Identify which cell holds the provided text, then report its (x, y) central coordinate. 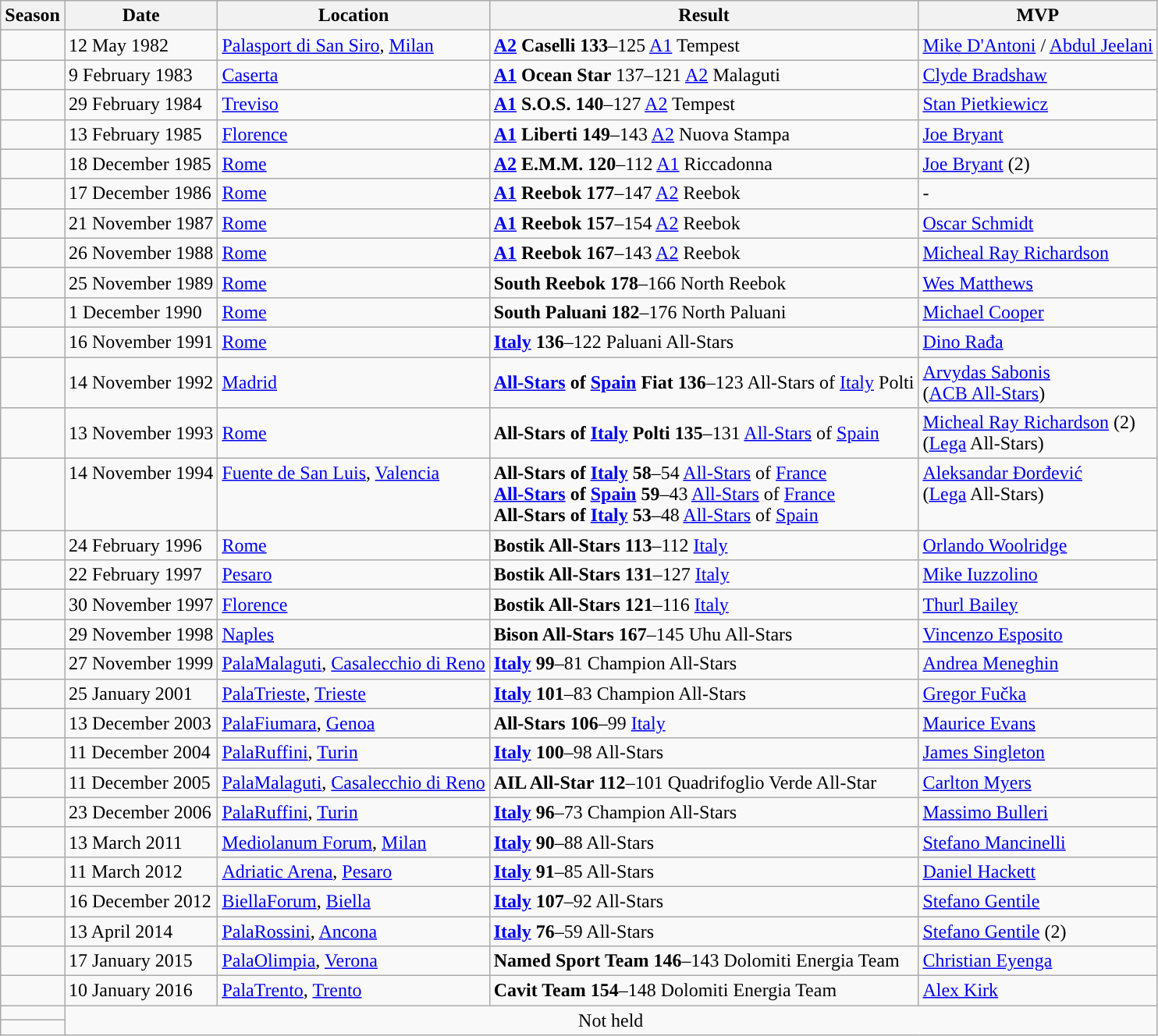
16 November 1991 (140, 342)
Naples (353, 634)
BiellaForum, Biella (353, 901)
Italy 76–59 All-Stars (704, 931)
All-Stars of Italy 58–54 All-Stars of France All-Stars of Spain 59–43 All-Stars of France All-Stars of Italy 53–48 All-Stars of Spain (704, 495)
Stefano Mancinelli (1038, 842)
Stan Pietkiewicz (1038, 105)
Carlton Myers (1038, 782)
13 April 2014 (140, 931)
27 November 1999 (140, 664)
Pesaro (353, 575)
25 January 2001 (140, 694)
Oscar Schmidt (1038, 223)
Andrea Meneghin (1038, 664)
PalaRossini, Ancona (353, 931)
18 December 1985 (140, 164)
Clyde Bradshaw (1038, 75)
17 January 2015 (140, 961)
29 February 1984 (140, 105)
A1 Reebok 177–147 A2 Reebok (704, 193)
Micheal Ray Richardson (2) (Lega All-Stars) (1038, 434)
Not held (610, 1020)
11 December 2005 (140, 782)
10 January 2016 (140, 991)
Italy 100–98 All-Stars (704, 753)
Palasport di San Siro, Milan (353, 45)
A1 Ocean Star 137–121 A2 Malaguti (704, 75)
25 November 1989 (140, 282)
Stefano Gentile (1038, 901)
Bostik All-Stars 121–116 Italy (704, 605)
30 November 1997 (140, 605)
Dino Rađa (1038, 342)
AIL All-Star 112–101 Quadrifoglio Verde All-Star (704, 782)
Italy 91–85 All-Stars (704, 871)
16 December 2012 (140, 901)
PalaTrento, Trento (353, 991)
21 November 1987 (140, 223)
Caserta (353, 75)
Named Sport Team 146–143 Dolomiti Energia Team (704, 961)
Bostik All-Stars 113–112 Italy (704, 545)
14 November 1992 (140, 382)
Thurl Bailey (1038, 605)
A2 E.M.M. 120–112 A1 Riccadonna (704, 164)
Italy 96–73 Champion All-Stars (704, 812)
17 December 1986 (140, 193)
12 May 1982 (140, 45)
A1 Reebok 157–154 A2 Reebok (704, 223)
Christian Eyenga (1038, 961)
Cavit Team 154–148 Dolomiti Energia Team (704, 991)
A1 Liberti 149–143 A2 Nuova Stampa (704, 134)
Mediolanum Forum, Milan (353, 842)
PalaTrieste, Trieste (353, 694)
A2 Caselli 133–125 A1 Tempest (704, 45)
Italy 136–122 Paluani All-Stars (704, 342)
Fuente de San Luis, Valencia (353, 495)
Madrid (353, 382)
Gregor Fučka (1038, 694)
1 December 1990 (140, 312)
All-Stars of Spain Fiat 136–123 All-Stars of Italy Polti (704, 382)
PalaOlimpia, Verona (353, 961)
Alex Kirk (1038, 991)
Treviso (353, 105)
Result (704, 16)
Location (353, 16)
Mike Iuzzolino (1038, 575)
PalaFiumara, Genoa (353, 723)
Season (33, 16)
Micheal Ray Richardson (1038, 253)
26 November 1988 (140, 253)
13 March 2011 (140, 842)
13 December 2003 (140, 723)
Orlando Woolridge (1038, 545)
22 February 1997 (140, 575)
29 November 1998 (140, 634)
Italy 101–83 Champion All-Stars (704, 694)
Mike D'Antoni / Abdul Jeelani (1038, 45)
James Singleton (1038, 753)
Wes Matthews (1038, 282)
Joe Bryant (1038, 134)
Daniel Hackett (1038, 871)
Vincenzo Esposito (1038, 634)
All-Stars 106–99 Italy (704, 723)
Michael Cooper (1038, 312)
23 December 2006 (140, 812)
South Paluani 182–176 North Paluani (704, 312)
11 March 2012 (140, 871)
Maurice Evans (1038, 723)
13 February 1985 (140, 134)
A1 S.O.S. 140–127 A2 Tempest (704, 105)
All-Stars of Italy Polti 135–131 All-Stars of Spain (704, 434)
Bostik All-Stars 131–127 Italy (704, 575)
Massimo Bulleri (1038, 812)
13 November 1993 (140, 434)
Stefano Gentile (2) (1038, 931)
Italy 107–92 All-Stars (704, 901)
Date (140, 16)
Adriatic Arena, Pesaro (353, 871)
Joe Bryant (2) (1038, 164)
A1 Reebok 167–143 A2 Reebok (704, 253)
9 February 1983 (140, 75)
14 November 1994 (140, 495)
11 December 2004 (140, 753)
Bison All-Stars 167–145 Uhu All-Stars (704, 634)
South Reebok 178–166 North Reebok (704, 282)
Italy 90–88 All-Stars (704, 842)
MVP (1038, 16)
24 February 1996 (140, 545)
Aleksandar Đorđević (Lega All-Stars) (1038, 495)
Italy 99–81 Champion All-Stars (704, 664)
- (1038, 193)
Arvydas Sabonis (ACB All-Stars) (1038, 382)
